Provide the (X, Y) coordinate of the cell's center where the given text is located.  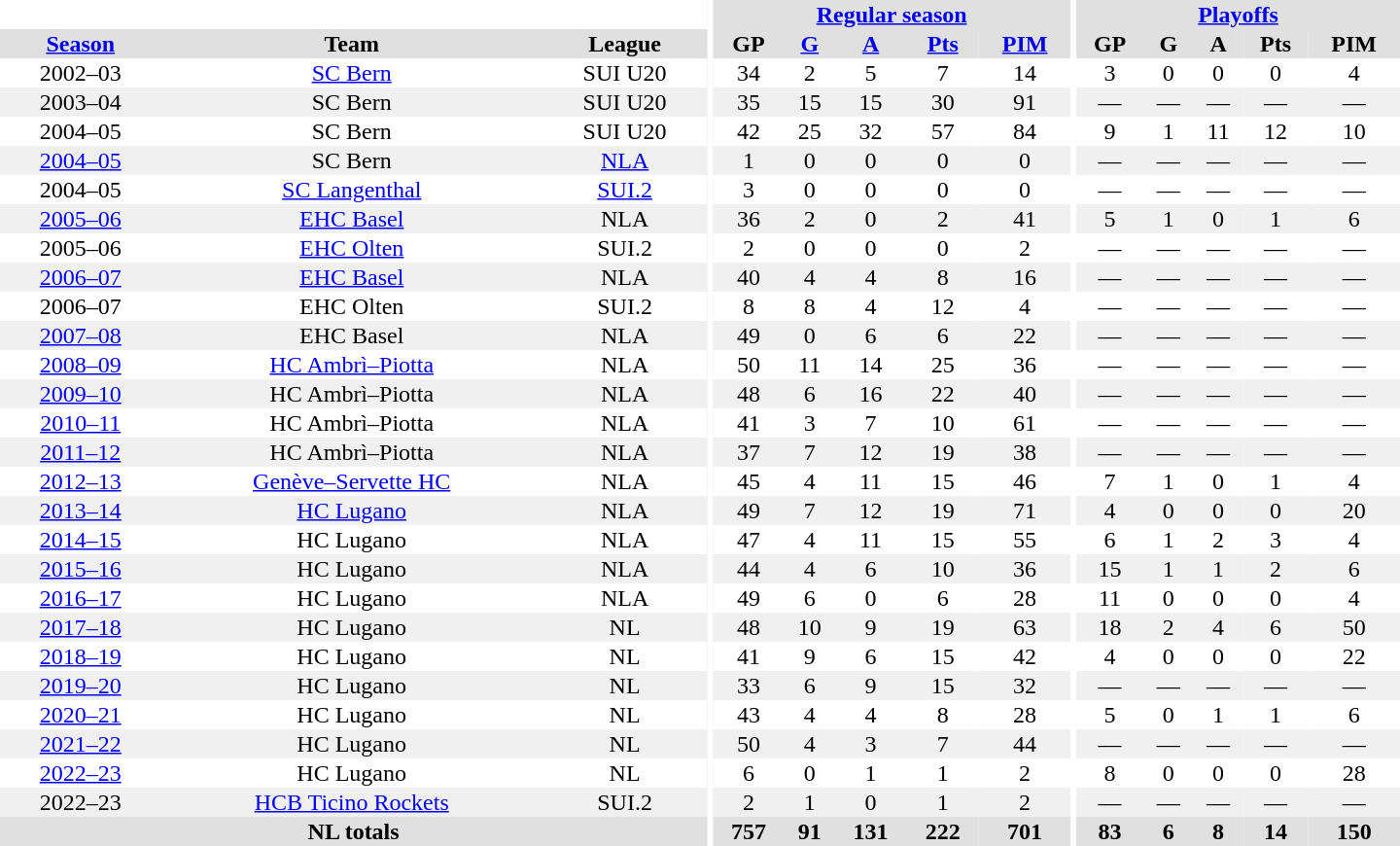
150 (1353, 831)
55 (1025, 540)
League (624, 44)
2015–16 (80, 569)
Team (351, 44)
HCB Ticino Rockets (351, 802)
2010–11 (80, 423)
2003–04 (80, 102)
2002–03 (80, 73)
2017–18 (80, 627)
38 (1025, 452)
2007–08 (80, 335)
2008–09 (80, 365)
20 (1353, 511)
46 (1025, 481)
2011–12 (80, 452)
34 (749, 73)
63 (1025, 627)
2018–19 (80, 656)
83 (1110, 831)
2021–22 (80, 744)
71 (1025, 511)
131 (870, 831)
Genève–Servette HC (351, 481)
222 (943, 831)
Regular season (892, 15)
2019–20 (80, 686)
37 (749, 452)
57 (943, 131)
43 (749, 715)
SC Langenthal (351, 190)
2013–14 (80, 511)
701 (1025, 831)
2016–17 (80, 598)
30 (943, 102)
2020–21 (80, 715)
757 (749, 831)
2012–13 (80, 481)
Season (80, 44)
18 (1110, 627)
35 (749, 102)
2009–10 (80, 394)
33 (749, 686)
84 (1025, 131)
Playoffs (1239, 15)
2014–15 (80, 540)
61 (1025, 423)
47 (749, 540)
NL totals (354, 831)
45 (749, 481)
